Return (x, y) of the center of cell containing provided text 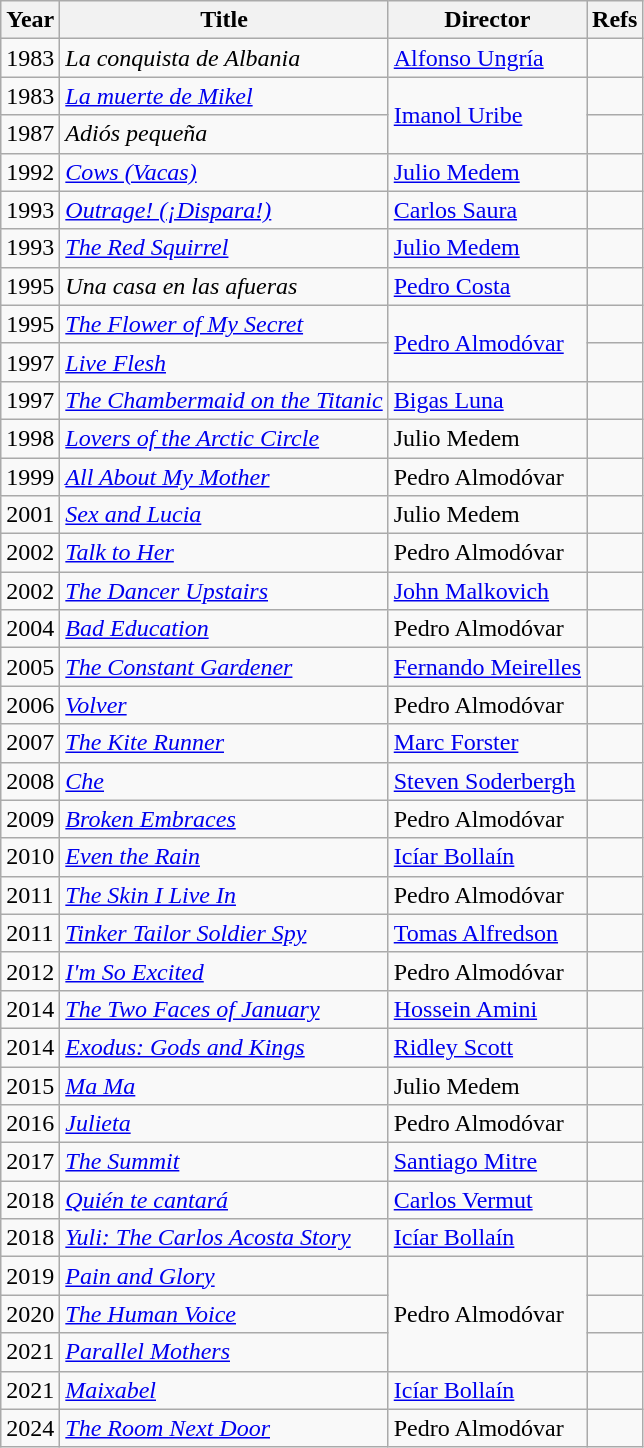
Ma Ma (224, 1085)
Alfonso Ungría (487, 58)
Talk to Her (224, 553)
Even the Rain (224, 857)
Exodus: Gods and Kings (224, 1047)
All About My Mother (224, 477)
2010 (30, 857)
Yuli: The Carlos Acosta Story (224, 1238)
Che (224, 781)
I'm So Excited (224, 971)
The Chambermaid on the Titanic (224, 400)
The Two Faces of January (224, 1009)
Pain and Glory (224, 1276)
The Dancer Upstairs (224, 591)
Bad Education (224, 629)
2020 (30, 1314)
Year (30, 20)
Steven Soderbergh (487, 781)
1999 (30, 477)
Outrage! (¡Dispara!) (224, 210)
Tinker Tailor Soldier Spy (224, 933)
1992 (30, 172)
Director (487, 20)
2006 (30, 705)
Pedro Costa (487, 286)
2015 (30, 1085)
2004 (30, 629)
Volver (224, 705)
The Human Voice (224, 1314)
Lovers of the Arctic Circle (224, 438)
Adiós pequeña (224, 134)
The Skin I Live In (224, 895)
Broken Embraces (224, 819)
The Constant Gardener (224, 667)
Tomas Alfredson (487, 933)
Bigas Luna (487, 400)
Santiago Mitre (487, 1162)
2009 (30, 819)
2017 (30, 1162)
Una casa en las afueras (224, 286)
Carlos Saura (487, 210)
1987 (30, 134)
The Room Next Door (224, 1428)
2007 (30, 743)
The Summit (224, 1162)
Julieta (224, 1124)
The Red Squirrel (224, 248)
Parallel Mothers (224, 1352)
La muerte de Mikel (224, 96)
La conquista de Albania (224, 58)
Imanol Uribe (487, 115)
Fernando Meirelles (487, 667)
The Kite Runner (224, 743)
Refs (615, 20)
John Malkovich (487, 591)
1998 (30, 438)
Hossein Amini (487, 1009)
2024 (30, 1428)
Cows (Vacas) (224, 172)
Marc Forster (487, 743)
2016 (30, 1124)
2001 (30, 515)
The Flower of My Secret (224, 324)
Maixabel (224, 1390)
2019 (30, 1276)
Carlos Vermut (487, 1200)
2008 (30, 781)
Sex and Lucia (224, 515)
2005 (30, 667)
Live Flesh (224, 362)
2012 (30, 971)
Ridley Scott (487, 1047)
Quién te cantará (224, 1200)
Title (224, 20)
